Locate the cell with the specified text and output its (X, Y) center coordinate. 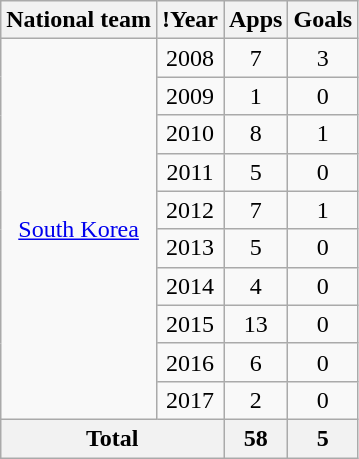
!Year (190, 20)
National team (79, 20)
2010 (190, 134)
2 (256, 400)
2015 (190, 324)
Total (112, 438)
2009 (190, 96)
Apps (256, 20)
2016 (190, 362)
58 (256, 438)
South Korea (79, 230)
6 (256, 362)
2008 (190, 58)
2012 (190, 210)
2011 (190, 172)
13 (256, 324)
2017 (190, 400)
Goals (323, 20)
2013 (190, 248)
8 (256, 134)
2014 (190, 286)
3 (323, 58)
4 (256, 286)
